Return the [X, Y] coordinate for the center point of the cell that contains the specified text.  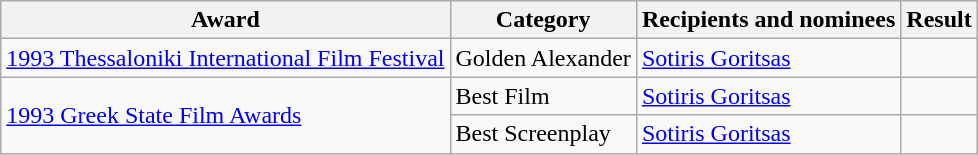
Best Film [543, 96]
Category [543, 20]
Award [226, 20]
Result [939, 20]
Golden Alexander [543, 58]
Recipients and nominees [768, 20]
Best Screenplay [543, 134]
1993 Greek State Film Awards [226, 115]
1993 Thessaloniki International Film Festival [226, 58]
